Pinpoint the cell where the given text exists, returning its [X, Y] midpoint coordinate. 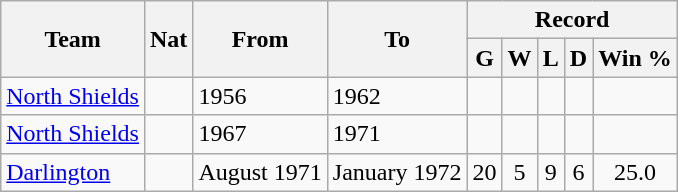
Record [572, 20]
6 [578, 172]
August 1971 [260, 172]
Darlington [73, 172]
L [550, 58]
Team [73, 39]
25.0 [636, 172]
From [260, 39]
9 [550, 172]
Win % [636, 58]
G [484, 58]
January 1972 [397, 172]
1971 [397, 134]
1962 [397, 96]
To [397, 39]
D [578, 58]
1956 [260, 96]
5 [520, 172]
1967 [260, 134]
Nat [168, 39]
W [520, 58]
20 [484, 172]
